Detect which cell encompasses the target text, then output its (X, Y) center coordinate. 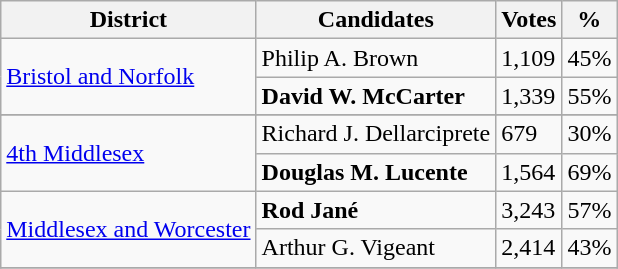
Arthur G. Vigeant (376, 248)
Richard J. Dellarciprete (376, 134)
Douglas M. Lucente (376, 172)
District (128, 20)
Philip A. Brown (376, 58)
Votes (529, 20)
Middlesex and Worcester (128, 229)
3,243 (529, 210)
43% (590, 248)
2,414 (529, 248)
Bristol and Norfolk (128, 77)
30% (590, 134)
55% (590, 96)
4th Middlesex (128, 153)
1,339 (529, 96)
% (590, 20)
1,564 (529, 172)
679 (529, 134)
David W. McCarter (376, 96)
45% (590, 58)
57% (590, 210)
Candidates (376, 20)
Rod Jané (376, 210)
1,109 (529, 58)
69% (590, 172)
